Detect which cell encompasses the target text, then output its [x, y] center coordinate. 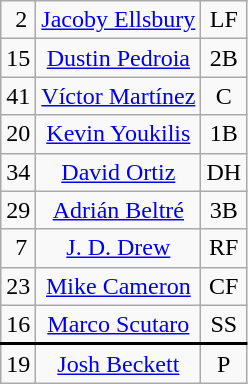
19 [18, 364]
Marco Scutaro [118, 324]
1B [224, 134]
34 [18, 172]
41 [18, 96]
3B [224, 210]
Víctor Martínez [118, 96]
16 [18, 324]
P [224, 364]
2 [18, 20]
23 [18, 286]
Kevin Youkilis [118, 134]
CF [224, 286]
7 [18, 248]
2B [224, 58]
DH [224, 172]
C [224, 96]
15 [18, 58]
David Ortiz [118, 172]
Mike Cameron [118, 286]
Dustin Pedroia [118, 58]
20 [18, 134]
RF [224, 248]
29 [18, 210]
SS [224, 324]
J. D. Drew [118, 248]
LF [224, 20]
Adrián Beltré [118, 210]
Jacoby Ellsbury [118, 20]
Josh Beckett [118, 364]
